Capture the cell that displays the provided text and extract its [X, Y] central coordinate. 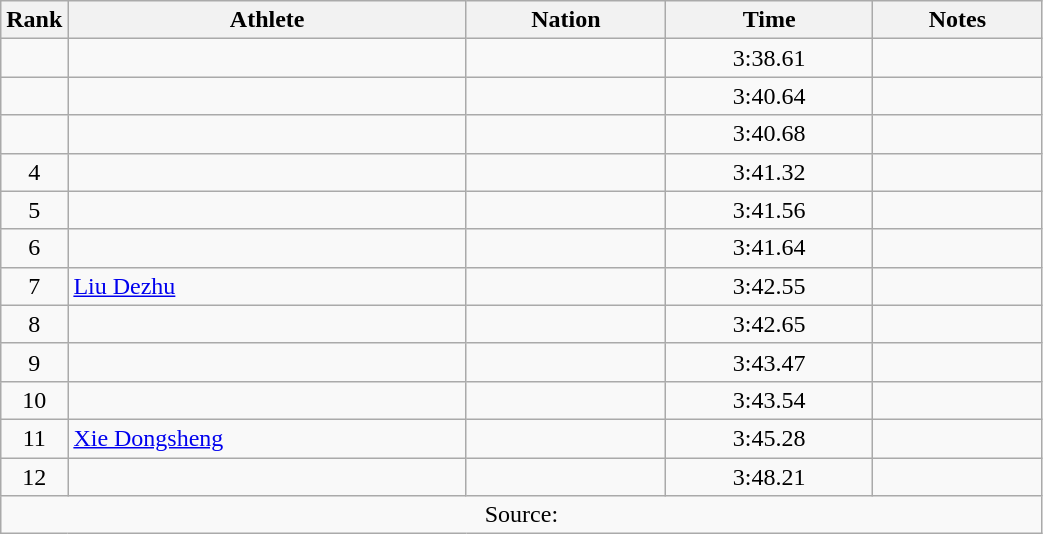
3:45.28 [768, 438]
3:42.55 [768, 286]
3:38.61 [768, 58]
Athlete [268, 20]
12 [34, 477]
10 [34, 400]
3:40.68 [768, 134]
3:41.32 [768, 172]
3:40.64 [768, 96]
Xie Dongsheng [268, 438]
11 [34, 438]
3:43.47 [768, 362]
Source: [522, 515]
8 [34, 324]
3:43.54 [768, 400]
Nation [566, 20]
4 [34, 172]
3:41.64 [768, 248]
7 [34, 286]
9 [34, 362]
6 [34, 248]
Rank [34, 20]
Liu Dezhu [268, 286]
3:48.21 [768, 477]
Time [768, 20]
3:41.56 [768, 210]
3:42.65 [768, 324]
5 [34, 210]
Notes [958, 20]
